Output the [x, y] coordinate of the center of the cell containing the given text.  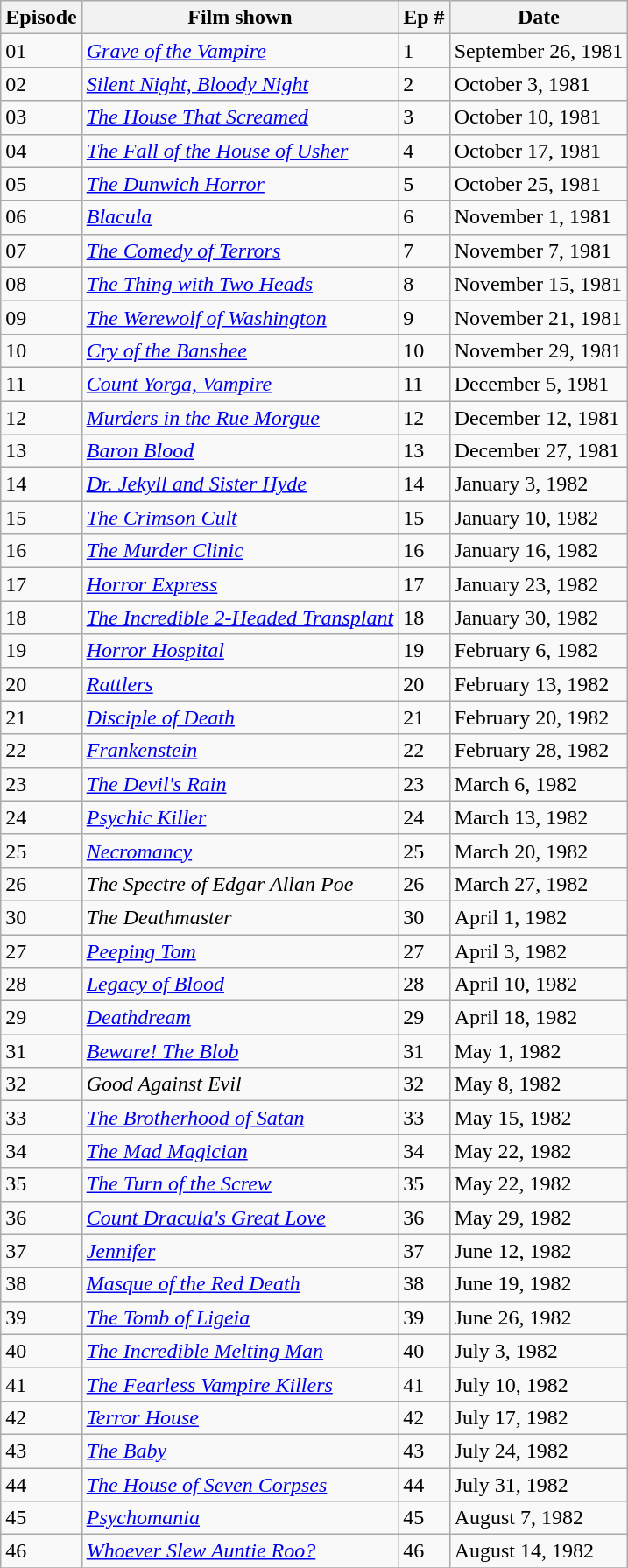
February 6, 1982 [539, 651]
May 29, 1982 [539, 1218]
Rattlers [240, 684]
The Crimson Cult [240, 518]
Masque of the Red Death [240, 1284]
January 30, 1982 [539, 618]
Frankenstein [240, 751]
Terror House [240, 1417]
07 [41, 251]
November 21, 1981 [539, 317]
02 [41, 84]
January 16, 1982 [539, 551]
The Baby [240, 1451]
December 5, 1981 [539, 384]
April 18, 1982 [539, 1018]
8 [424, 284]
Deathdream [240, 1018]
Necromancy [240, 851]
January 3, 1982 [539, 484]
April 1, 1982 [539, 917]
March 6, 1982 [539, 784]
Horror Express [240, 584]
2 [424, 84]
Count Dracula's Great Love [240, 1218]
November 1, 1981 [539, 217]
June 19, 1982 [539, 1284]
03 [41, 117]
October 25, 1981 [539, 184]
01 [41, 51]
The Mad Magician [240, 1151]
July 10, 1982 [539, 1384]
February 28, 1982 [539, 751]
3 [424, 117]
May 15, 1982 [539, 1118]
Psychic Killer [240, 817]
Silent Night, Bloody Night [240, 84]
09 [41, 317]
The Incredible 2-Headed Transplant [240, 618]
The Murder Clinic [240, 551]
July 31, 1982 [539, 1485]
December 27, 1981 [539, 451]
October 17, 1981 [539, 151]
January 10, 1982 [539, 518]
Film shown [240, 18]
February 20, 1982 [539, 717]
The House That Screamed [240, 117]
Ep # [424, 18]
June 26, 1982 [539, 1317]
January 23, 1982 [539, 584]
October 3, 1981 [539, 84]
March 13, 1982 [539, 817]
October 10, 1981 [539, 117]
The Fall of the House of Usher [240, 151]
08 [41, 284]
04 [41, 151]
7 [424, 251]
6 [424, 217]
The Deathmaster [240, 917]
The Incredible Melting Man [240, 1351]
The Dunwich Horror [240, 184]
Cry of the Banshee [240, 350]
May 8, 1982 [539, 1084]
Peeping Tom [240, 950]
The Devil's Rain [240, 784]
March 20, 1982 [539, 851]
Disciple of Death [240, 717]
Horror Hospital [240, 651]
The Comedy of Terrors [240, 251]
July 24, 1982 [539, 1451]
The Thing with Two Heads [240, 284]
Whoever Slew Auntie Roo? [240, 1551]
06 [41, 217]
The Werewolf of Washington [240, 317]
September 26, 1981 [539, 51]
April 10, 1982 [539, 985]
Jennifer [240, 1251]
The Tomb of Ligeia [240, 1317]
The Brotherhood of Satan [240, 1118]
June 12, 1982 [539, 1251]
The Spectre of Edgar Allan Poe [240, 884]
9 [424, 317]
Baron Blood [240, 451]
The House of Seven Corpses [240, 1485]
Beware! The Blob [240, 1051]
August 14, 1982 [539, 1551]
4 [424, 151]
Episode [41, 18]
November 15, 1981 [539, 284]
Count Yorga, Vampire [240, 384]
05 [41, 184]
December 12, 1981 [539, 418]
November 7, 1981 [539, 251]
March 27, 1982 [539, 884]
July 17, 1982 [539, 1417]
May 1, 1982 [539, 1051]
1 [424, 51]
November 29, 1981 [539, 350]
Date [539, 18]
Good Against Evil [240, 1084]
Psychomania [240, 1518]
5 [424, 184]
Murders in the Rue Morgue [240, 418]
Legacy of Blood [240, 985]
February 13, 1982 [539, 684]
Dr. Jekyll and Sister Hyde [240, 484]
August 7, 1982 [539, 1518]
The Fearless Vampire Killers [240, 1384]
April 3, 1982 [539, 950]
Grave of the Vampire [240, 51]
Blacula [240, 217]
The Turn of the Screw [240, 1184]
July 3, 1982 [539, 1351]
